Detect which cell encompasses the target text, then output its (X, Y) center coordinate. 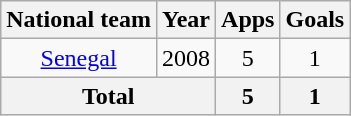
Total (108, 96)
Year (186, 20)
National team (79, 20)
2008 (186, 58)
Goals (315, 20)
Apps (248, 20)
Senegal (79, 58)
